For the text-containing cell, return its midpoint in [x, y] coordinate format. 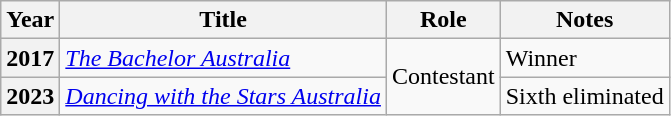
Dancing with the Stars Australia [224, 96]
Sixth eliminated [584, 96]
Title [224, 20]
2023 [30, 96]
Role [443, 20]
Winner [584, 58]
Year [30, 20]
The Bachelor Australia [224, 58]
2017 [30, 58]
Notes [584, 20]
Contestant [443, 77]
